Provide the [x, y] coordinate of the cell's center where the given text is located.  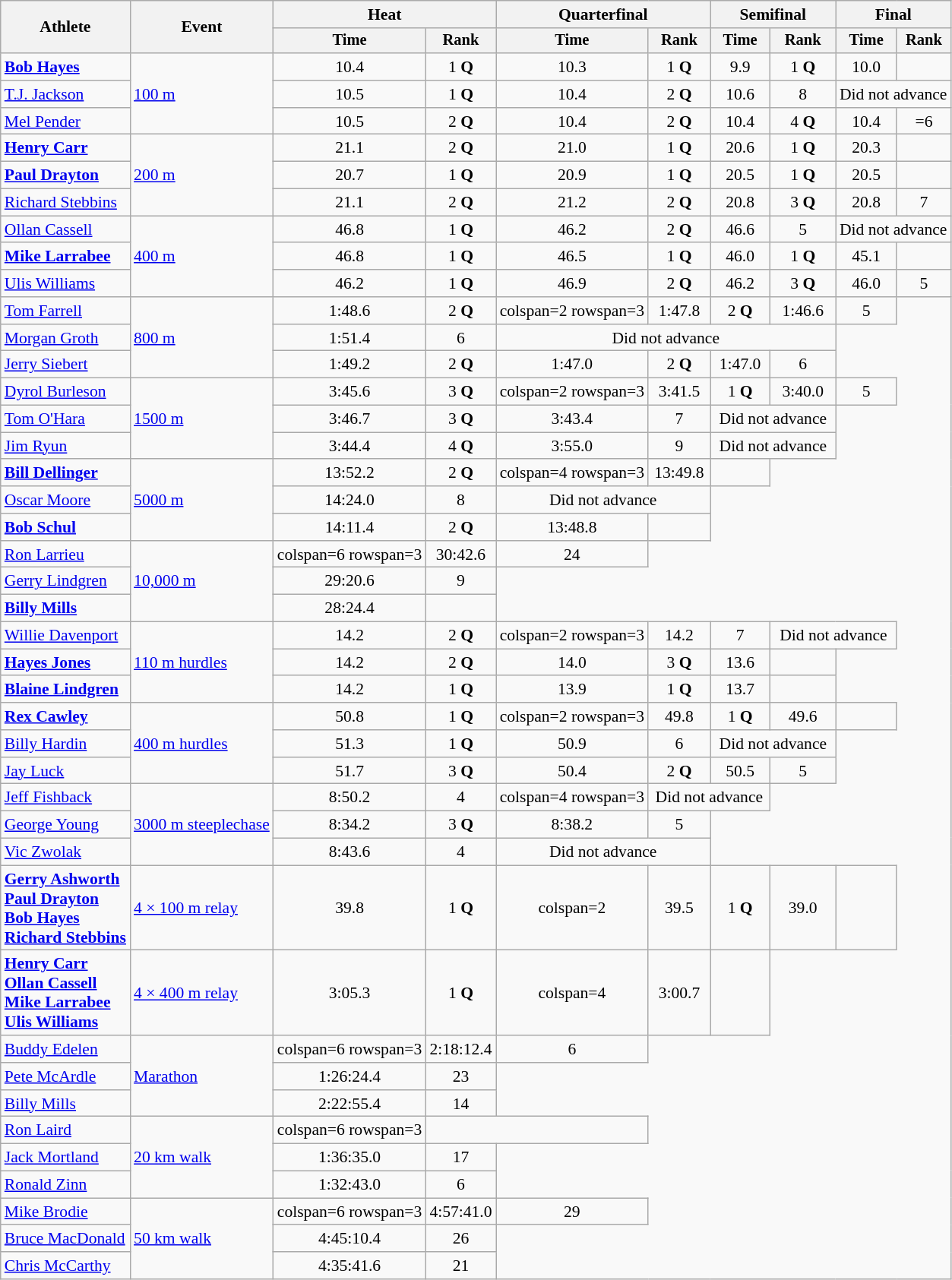
23 [460, 1076]
Gerry Lindgren [65, 581]
Event [202, 27]
1:46.6 [803, 311]
4 × 400 m relay [202, 993]
Jack Mortland [65, 1158]
13.9 [573, 690]
Hayes Jones [65, 662]
10.0 [866, 67]
8:50.2 [349, 798]
1:51.4 [349, 338]
Ron Laird [65, 1130]
=6 [924, 122]
Bill Dellinger [65, 473]
46.9 [573, 283]
50.4 [573, 771]
T.J. Jackson [65, 94]
51.3 [349, 744]
Ollan Cassell [65, 229]
24 [573, 555]
4:45:10.4 [349, 1239]
3:45.6 [349, 392]
3:43.4 [573, 419]
39.8 [349, 908]
51.7 [349, 771]
3:05.3 [349, 993]
Oscar Moore [65, 500]
Dyrol Burleson [65, 392]
Ulis Williams [65, 283]
14.0 [573, 662]
Final [893, 14]
Richard Stebbins [65, 203]
4:35:41.6 [349, 1266]
50.5 [740, 771]
3:40.0 [803, 392]
200 m [202, 175]
800 m [202, 337]
1:32:43.0 [349, 1185]
21.2 [573, 203]
17 [460, 1158]
8:34.2 [349, 825]
49.6 [803, 716]
20 km walk [202, 1158]
Tom O'Hara [65, 419]
3:46.7 [349, 419]
50.9 [573, 744]
46.5 [573, 257]
9.9 [740, 67]
46.6 [740, 229]
20.6 [740, 148]
110 m hurdles [202, 662]
3:44.4 [349, 446]
1:36:35.0 [349, 1158]
3000 m steeplechase [202, 825]
Ron Larrieu [65, 555]
Tom Farrell [65, 311]
13:48.8 [573, 527]
2:18:12.4 [460, 1049]
3:55.0 [573, 446]
George Young [65, 825]
8:38.2 [573, 825]
Mike Larrabee [65, 257]
Bob Schul [65, 527]
Vic Zwolak [65, 852]
13.6 [740, 662]
4 × 100 m relay [202, 908]
13:52.2 [349, 473]
colspan=2 [573, 908]
400 m hurdles [202, 743]
Jerry Siebert [65, 365]
20.9 [573, 175]
2:22:55.4 [349, 1104]
colspan=4 [573, 993]
1500 m [202, 419]
Chris McCarthy [65, 1266]
3:41.5 [679, 392]
5000 m [202, 500]
Jim Ryun [65, 446]
Rex Cawley [65, 716]
Bob Hayes [65, 67]
39.0 [803, 908]
4:57:41.0 [460, 1212]
Semifinal [773, 14]
13:49.8 [679, 473]
13.7 [740, 690]
45.1 [866, 257]
Jay Luck [65, 771]
50.8 [349, 716]
Ronald Zinn [65, 1185]
400 m [202, 257]
Jeff Fishback [65, 798]
1:48.6 [349, 311]
29:20.6 [349, 581]
14:11.4 [349, 527]
Athlete [65, 27]
Heat [384, 14]
Buddy Edelen [65, 1049]
8:43.6 [349, 852]
26 [460, 1239]
Gerry AshworthPaul DraytonBob HayesRichard Stebbins [65, 908]
21 [460, 1266]
1:49.2 [349, 365]
Billy Hardin [65, 744]
20.3 [866, 148]
Pete McArdle [65, 1076]
28:24.4 [349, 608]
Paul Drayton [65, 175]
1:47.8 [679, 311]
3:00.7 [679, 993]
10,000 m [202, 582]
10.3 [573, 67]
Henry Carr [65, 148]
49.8 [679, 716]
Henry CarrOllan CassellMike LarrabeeUlis Williams [65, 993]
1:26:24.4 [349, 1076]
Mike Brodie [65, 1212]
14 [460, 1104]
10.6 [740, 94]
100 m [202, 94]
50 km walk [202, 1238]
29 [573, 1212]
30:42.6 [460, 555]
20.7 [349, 175]
Bruce MacDonald [65, 1239]
Blaine Lindgren [65, 690]
Mel Pender [65, 122]
Marathon [202, 1076]
Willie Davenport [65, 636]
Quarterfinal [603, 14]
14:24.0 [349, 500]
39.5 [679, 908]
Morgan Groth [65, 338]
21.0 [573, 148]
